Pinpoint the cell where the given text exists, returning its [x, y] midpoint coordinate. 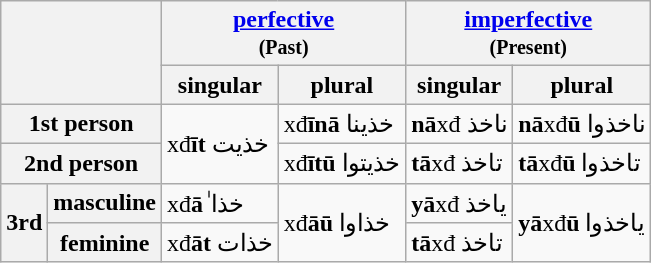
2nd person [82, 163]
xđāt خذات [220, 243]
feminine [105, 243]
xđīnā خذينا [342, 124]
xđīt خذيت [220, 144]
xđāū خذاوا [342, 222]
yāxđ ياخذ [460, 203]
tāxđū تاخذوا [582, 163]
masculine [105, 203]
nāxđ ناخذ [460, 124]
nāxđū ناخذوا [582, 124]
3rd [24, 222]
1st person [82, 124]
perfective(Past) [284, 34]
xđā ٰخذا [220, 203]
xđītū خذيتوا [342, 163]
yāxđū ياخذوا [582, 222]
imperfective(Present) [528, 34]
